Locate the cell with the specified text and output its (X, Y) center coordinate. 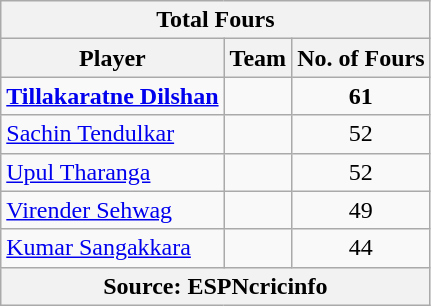
Team (258, 58)
Virender Sehwag (112, 210)
Sachin Tendulkar (112, 134)
Tillakaratne Dilshan (112, 96)
Total Fours (216, 20)
Source: ESPNcricinfo (216, 286)
61 (361, 96)
Upul Tharanga (112, 172)
Player (112, 58)
Kumar Sangakkara (112, 248)
No. of Fours (361, 58)
49 (361, 210)
44 (361, 248)
